Return the (X, Y) coordinate for the center point of the cell that contains the specified text.  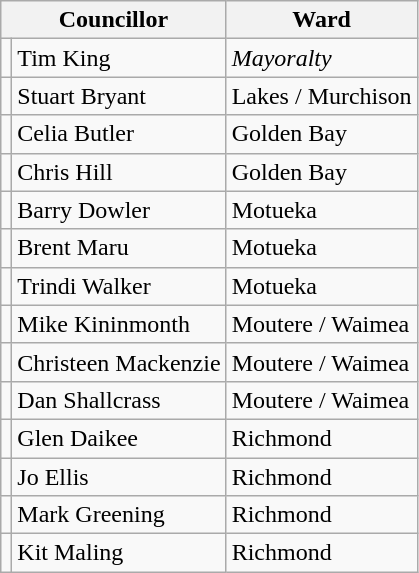
Barry Dowler (119, 210)
Jo Ellis (119, 477)
Glen Daikee (119, 438)
Ward (322, 20)
Mayoralty (322, 58)
Brent Maru (119, 248)
Dan Shallcrass (119, 400)
Kit Maling (119, 553)
Mark Greening (119, 515)
Mike Kininmonth (119, 324)
Trindi Walker (119, 286)
Tim King (119, 58)
Lakes / Murchison (322, 96)
Councillor (114, 20)
Stuart Bryant (119, 96)
Celia Butler (119, 134)
Christeen Mackenzie (119, 362)
Chris Hill (119, 172)
